Provide the [X, Y] coordinate of the cell's center where the given text is located.  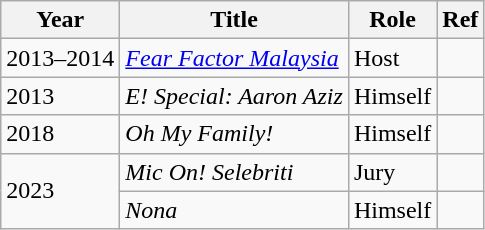
E! Special: Aaron Aziz [234, 96]
2013 [60, 96]
Role [392, 20]
Host [392, 58]
Ref [460, 20]
Year [60, 20]
Jury [392, 172]
Nona [234, 210]
Fear Factor Malaysia [234, 58]
Title [234, 20]
2013–2014 [60, 58]
2023 [60, 191]
2018 [60, 134]
Mic On! Selebriti [234, 172]
Oh My Family! [234, 134]
